Capture the cell that displays the provided text and extract its [X, Y] central coordinate. 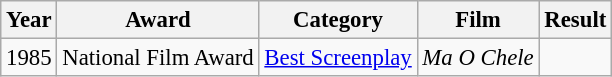
Award [158, 20]
Category [338, 20]
Year [29, 20]
Result [576, 20]
Best Screenplay [338, 58]
National Film Award [158, 58]
Ma O Chele [478, 58]
Film [478, 20]
1985 [29, 58]
